Find where the given text appears and provide that cell's center as (X, Y) coordinate. 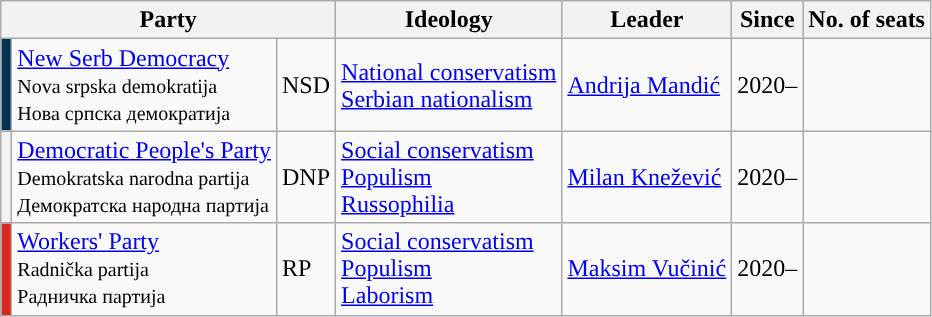
Milan Knežević (647, 177)
Andrija Mandić (647, 85)
RP (306, 269)
Ideology (449, 20)
Party (168, 20)
Maksim Vučinić (647, 269)
DNP (306, 177)
Democratic People's PartyDemokratska narodna partijaДемократска народна партија (144, 177)
Leader (647, 20)
New Serb DemocracyNova srpska demokratijaНова српска демократија (144, 85)
No. of seats (867, 20)
Social conservatism PopulismRussophilia (449, 177)
Social conservatismPopulism Laborism (449, 269)
Workers' PartyRadnička partijaРадничка партија (144, 269)
National conservatismSerbian nationalism (449, 85)
NSD (306, 85)
Since (768, 20)
